Identify which cell holds the provided text, then report its [x, y] central coordinate. 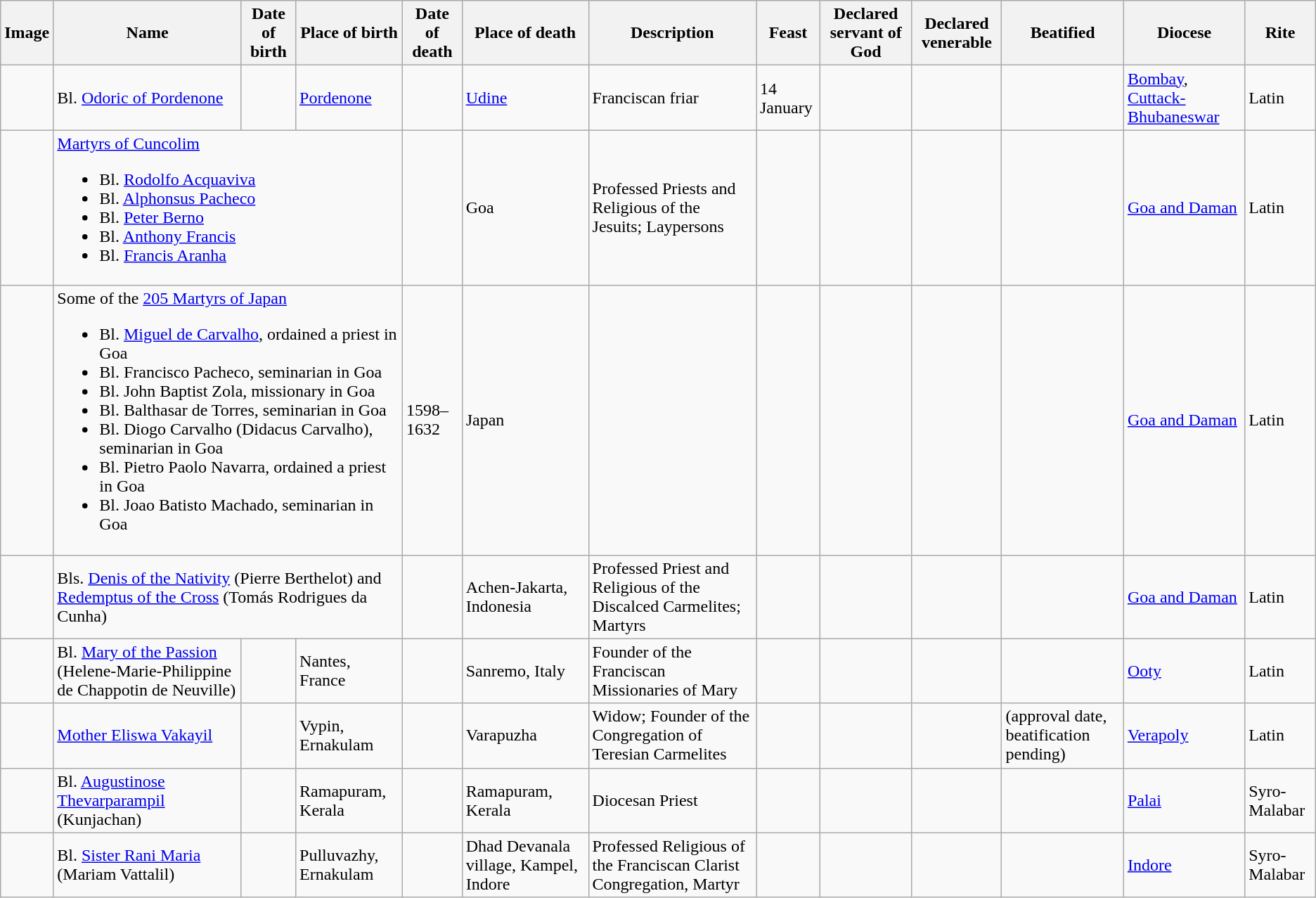
Date of birth [269, 33]
Rite [1281, 33]
Place of birth [349, 33]
Feast [789, 33]
Varapuzha [525, 736]
Bls. Denis of the Nativity (Pierre Berthelot) and Redemptus of the Cross (Tomás Rodrigues da Cunha) [228, 596]
Diocesan Priest [672, 800]
1598–1632 [433, 421]
Bl. Augustinose Thevarparampil (Kunjachan) [148, 800]
Professed Religious of the Franciscan Clarist Congregation, Martyr [672, 865]
Japan [525, 421]
Goa [525, 208]
Diocese [1184, 33]
Nantes, France [349, 671]
Ooty [1184, 671]
(approval date, beatification pending) [1063, 736]
Pulluvazhy, Ernakulam [349, 865]
Sanremo, Italy [525, 671]
Verapoly [1184, 736]
Achen-Jakarta, Indonesia [525, 596]
Declared servant of God [865, 33]
Palai [1184, 800]
Bombay, Cuttack-Bhubaneswar [1184, 98]
Bl. Sister Rani Maria (Mariam Vattalil) [148, 865]
Bl. Mary of the Passion (Helene-Marie-Philippine de Chappotin de Neuville) [148, 671]
Dhad Devanala village, Kampel, Indore [525, 865]
14 January [789, 98]
Beatified [1063, 33]
Founder of the Franciscan Missionaries of Mary [672, 671]
Name [148, 33]
Professed Priests and Religious of the Jesuits; Laypersons [672, 208]
Place of death [525, 33]
Image [27, 33]
Widow; Founder of the Congregation of Teresian Carmelites [672, 736]
Description [672, 33]
Franciscan friar [672, 98]
Date of death [433, 33]
Professed Priest and Religious of the Discalced Carmelites; Martyrs [672, 596]
Bl. Odoric of Pordenone [148, 98]
Mother Eliswa Vakayil [148, 736]
Pordenone [349, 98]
Vypin, Ernakulam [349, 736]
Udine [525, 98]
Martyrs of CuncolimBl. Rodolfo AcquavivaBl. Alphonsus PachecoBl. Peter BernoBl. Anthony FrancisBl. Francis Aranha [228, 208]
Indore [1184, 865]
Declared venerable [957, 33]
